Find where the given text appears and provide that cell's center as [X, Y] coordinate. 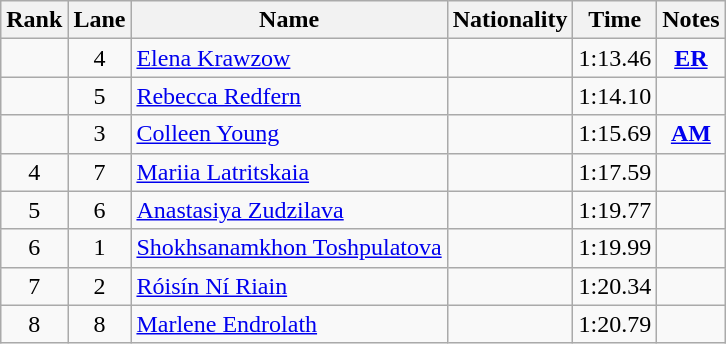
AM [691, 134]
Mariia Latritskaia [289, 172]
1 [100, 248]
Shokhsanamkhon Toshpulatova [289, 248]
Name [289, 20]
3 [100, 134]
Rank [34, 20]
Lane [100, 20]
Elena Krawzow [289, 58]
Nationality [510, 20]
ER [691, 58]
Róisín Ní Riain [289, 286]
Notes [691, 20]
1:20.34 [615, 286]
Marlene Endrolath [289, 324]
Anastasiya Zudzilava [289, 210]
Time [615, 20]
1:15.69 [615, 134]
Rebecca Redfern [289, 96]
1:19.77 [615, 210]
1:13.46 [615, 58]
1:17.59 [615, 172]
1:19.99 [615, 248]
1:20.79 [615, 324]
1:14.10 [615, 96]
2 [100, 286]
Colleen Young [289, 134]
